Identify which cell holds the provided text, then report its [X, Y] central coordinate. 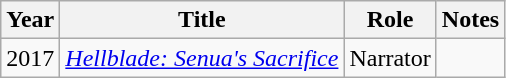
Year [30, 20]
Notes [470, 20]
Title [202, 20]
Narrator [390, 58]
Hellblade: Senua's Sacrifice [202, 58]
2017 [30, 58]
Role [390, 20]
